Pinpoint the cell where the given text exists, returning its [X, Y] midpoint coordinate. 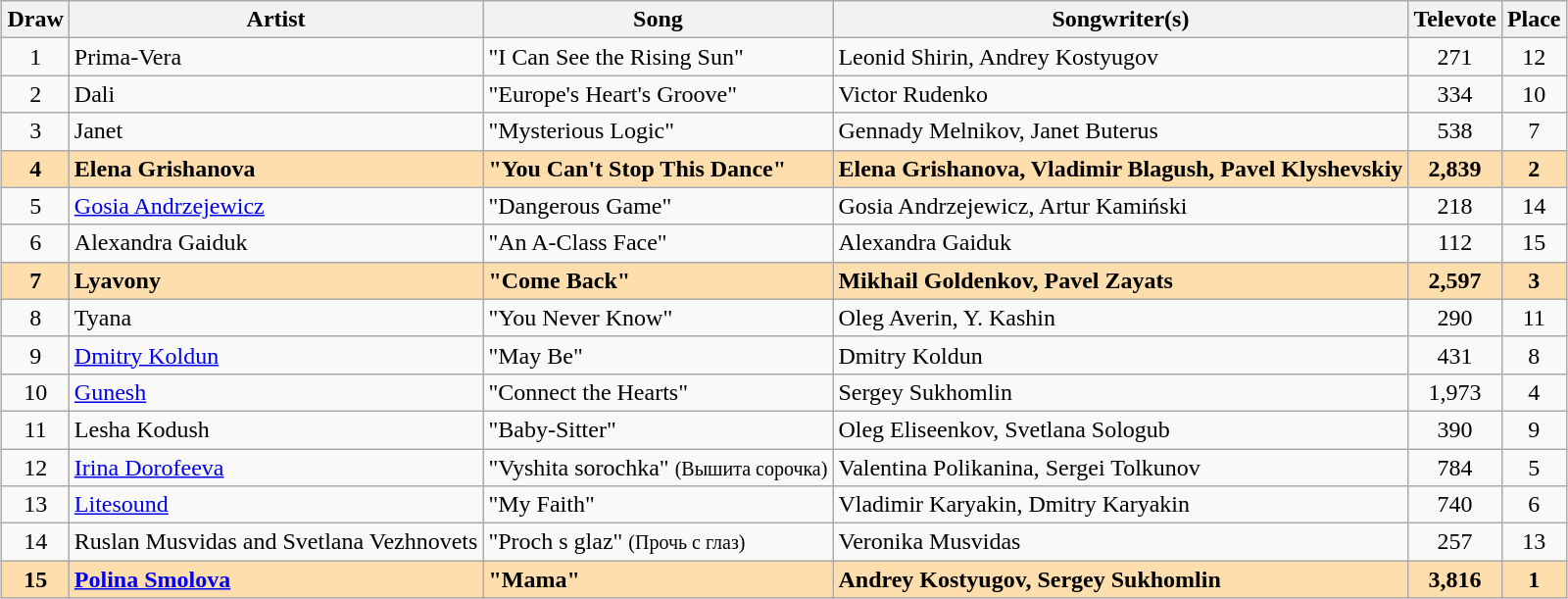
Televote [1454, 20]
"You Can't Stop This Dance" [659, 169]
218 [1454, 206]
Andrey Kostyugov, Sergey Sukhomlin [1121, 579]
Songwriter(s) [1121, 20]
Prima-Vera [276, 57]
"You Never Know" [659, 318]
"Dangerous Game" [659, 206]
Lyavony [276, 280]
290 [1454, 318]
538 [1454, 131]
740 [1454, 505]
"Mama" [659, 579]
Lesha Kodush [276, 429]
Litesound [276, 505]
334 [1454, 94]
Vladimir Karyakin, Dmitry Karyakin [1121, 505]
1,973 [1454, 392]
Song [659, 20]
Elena Grishanova, Vladimir Blagush, Pavel Klyshevskiy [1121, 169]
"Baby-Sitter" [659, 429]
Gennady Melnikov, Janet Buterus [1121, 131]
431 [1454, 355]
112 [1454, 243]
390 [1454, 429]
257 [1454, 542]
2,597 [1454, 280]
784 [1454, 468]
Valentina Polikanina, Sergei Tolkunov [1121, 468]
Sergey Sukhomlin [1121, 392]
Gunesh [276, 392]
"Connect the Hearts" [659, 392]
Artist [276, 20]
"An A-Class Face" [659, 243]
Victor Rudenko [1121, 94]
Gosia Andrzejewicz [276, 206]
"Proch s glaz" (Прочь с глаз) [659, 542]
271 [1454, 57]
Polina Smolova [276, 579]
"Come Back" [659, 280]
Oleg Eliseenkov, Svetlana Sologub [1121, 429]
Draw [35, 20]
Ruslan Musvidas and Svetlana Vezhnovets [276, 542]
Leonid Shirin, Andrey Kostyugov [1121, 57]
Mikhail Goldenkov, Pavel Zayats [1121, 280]
"Vyshita sorochka" (Вышита сорочка) [659, 468]
Janet [276, 131]
"I Can See the Rising Sun" [659, 57]
Elena Grishanova [276, 169]
"May Be" [659, 355]
Gosia Andrzejewicz, Artur Kamiński [1121, 206]
"Mysterious Logic" [659, 131]
Tyana [276, 318]
Irina Dorofeeva [276, 468]
2,839 [1454, 169]
Place [1534, 20]
"My Faith" [659, 505]
Dali [276, 94]
Oleg Averin, Y. Kashin [1121, 318]
3,816 [1454, 579]
Veronika Musvidas [1121, 542]
"Europe's Heart's Groove" [659, 94]
